Identify which cell holds the provided text, then report its (x, y) central coordinate. 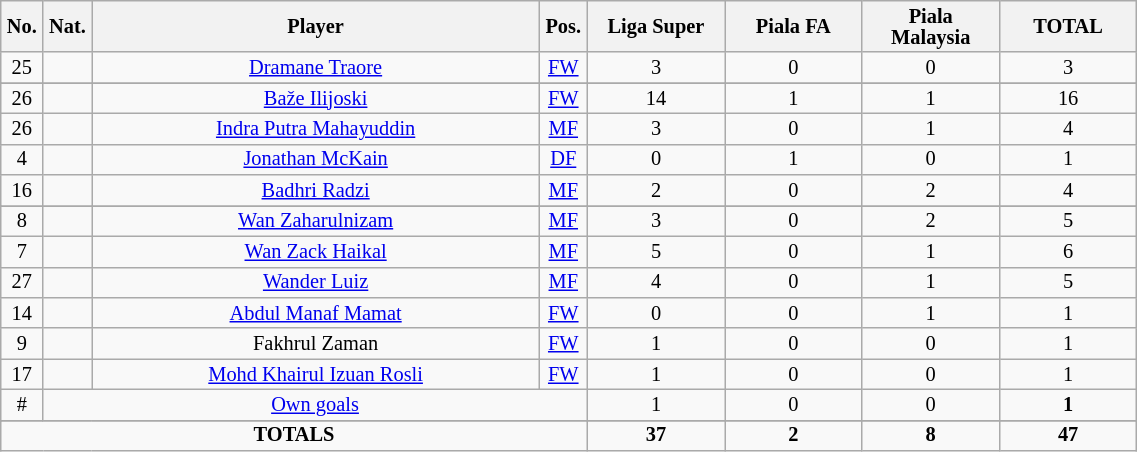
47 (1068, 436)
Abdul Manaf Mamat (316, 312)
Liga Super (656, 26)
Wan Zaharulnizam (316, 220)
27 (22, 282)
17 (22, 374)
Pos. (563, 26)
Nat. (68, 26)
Badhri Radzi (316, 190)
Wan Zack Haikal (316, 252)
Jonathan McKain (316, 160)
Own goals (316, 404)
Baže Ilijoski (316, 98)
25 (22, 68)
7 (22, 252)
9 (22, 344)
No. (22, 26)
Piala FA (794, 26)
TOTALS (294, 436)
Piala Malaysia (930, 26)
Wander Luiz (316, 282)
Fakhrul Zaman (316, 344)
Dramane Traore (316, 68)
6 (1068, 252)
Indra Putra Mahayuddin (316, 128)
Player (316, 26)
# (22, 404)
37 (656, 436)
Mohd Khairul Izuan Rosli (316, 374)
DF (563, 160)
TOTAL (1068, 26)
